From the cell containing the given text, extract its center point as [x, y] coordinate. 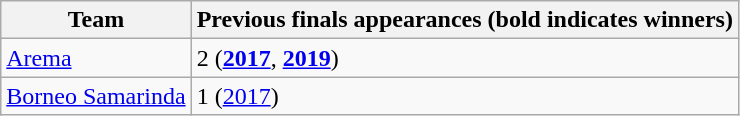
Team [96, 20]
1 (2017) [464, 96]
Previous finals appearances (bold indicates winners) [464, 20]
2 (2017, 2019) [464, 58]
Borneo Samarinda [96, 96]
Arema [96, 58]
